Pinpoint the cell where the given text exists, returning its (X, Y) midpoint coordinate. 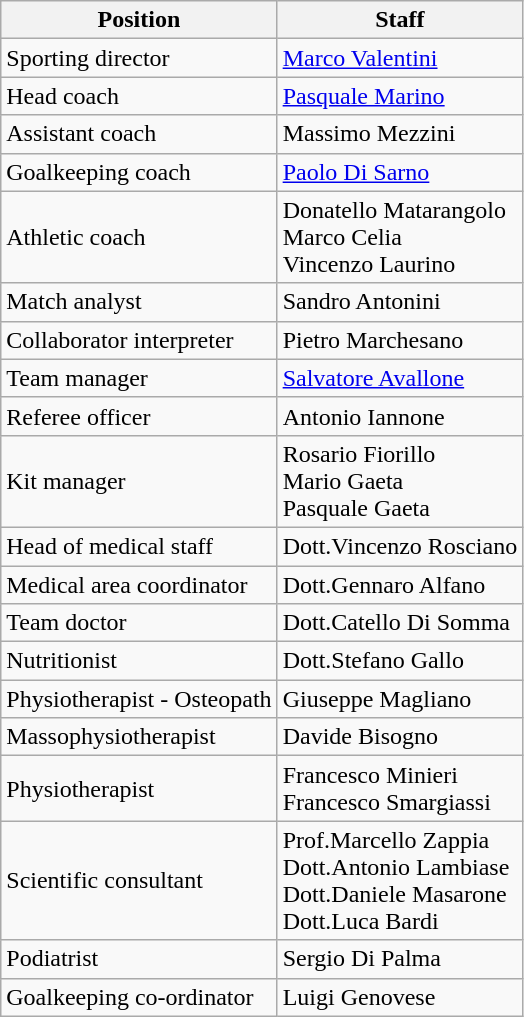
Position (139, 20)
Donatello Matarangolo Marco Celia Vincenzo Laurino (400, 237)
Rosario Fiorillo Mario Gaeta Pasquale Gaeta (400, 481)
Referee officer (139, 416)
Sergio Di Palma (400, 959)
Head coach (139, 96)
Dott.Stefano Gallo (400, 661)
Collaborator interpreter (139, 340)
Goalkeeping coach (139, 172)
Sporting director (139, 58)
Antonio Iannone (400, 416)
Pasquale Marino (400, 96)
Podiatrist (139, 959)
Luigi Genovese (400, 997)
Nutritionist (139, 661)
Davide Bisogno (400, 737)
Francesco Minieri Francesco Smargiassi (400, 788)
Physiotherapist (139, 788)
Team manager (139, 378)
Massimo Mezzini (400, 134)
Prof.Marcello Zappia Dott.Antonio Lambiase Dott.Daniele Masarone Dott.Luca Bardi (400, 880)
Giuseppe Magliano (400, 699)
Goalkeeping co-ordinator (139, 997)
Massophysiotherapist (139, 737)
Marco Valentini (400, 58)
Head of medical staff (139, 546)
Assistant coach (139, 134)
Salvatore Avallone (400, 378)
Kit manager (139, 481)
Scientific consultant (139, 880)
Physiotherapist - Osteopath (139, 699)
Dott.Catello Di Somma (400, 623)
Paolo Di Sarno (400, 172)
Pietro Marchesano (400, 340)
Match analyst (139, 302)
Dott.Gennaro Alfano (400, 585)
Athletic coach (139, 237)
Dott.Vincenzo Rosciano (400, 546)
Sandro Antonini (400, 302)
Team doctor (139, 623)
Medical area coordinator (139, 585)
Staff (400, 20)
